Provide the (X, Y) coordinate of the cell's center where the given text is located.  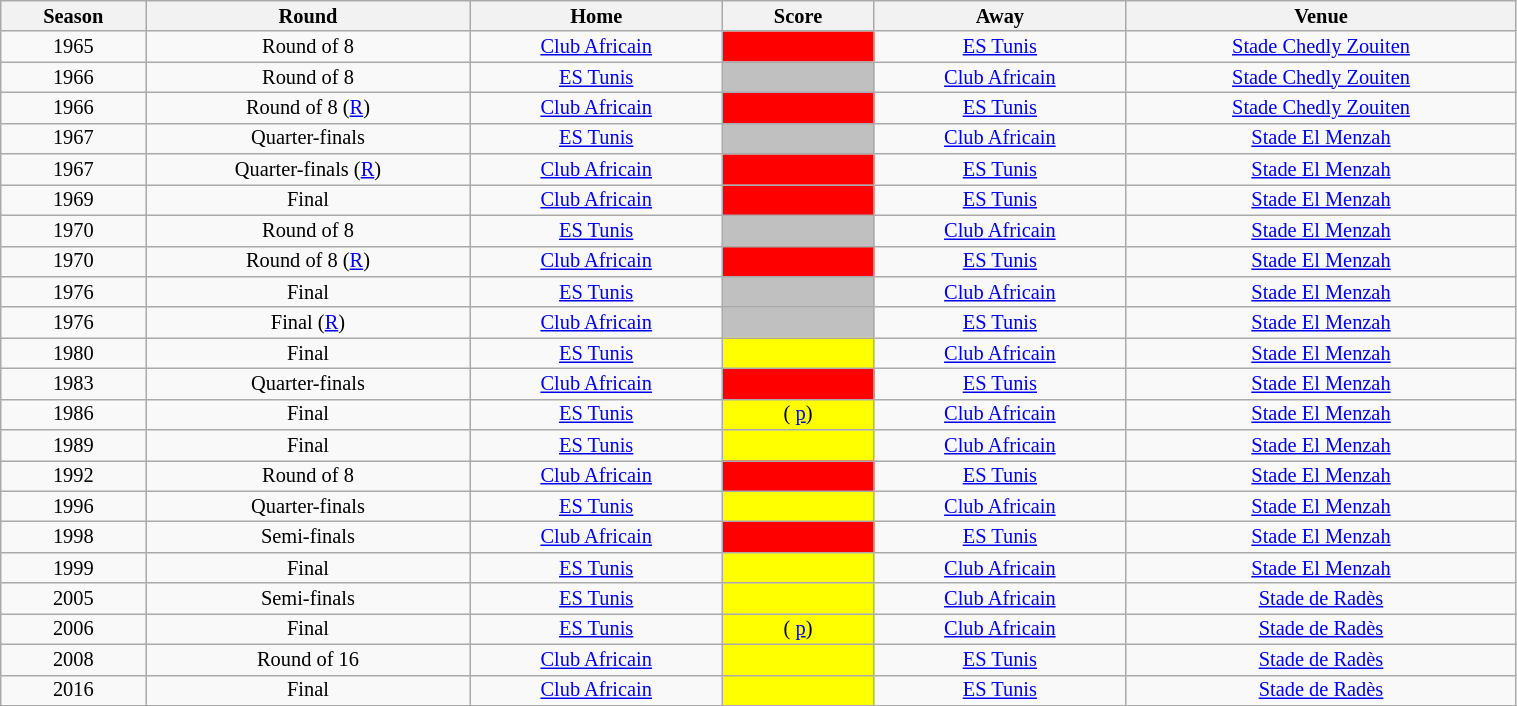
2008 (74, 660)
Round (308, 16)
1998 (74, 538)
Home (596, 16)
Away (1000, 16)
1996 (74, 506)
1999 (74, 568)
Season (74, 16)
2006 (74, 628)
1980 (74, 354)
1992 (74, 476)
1969 (74, 200)
1965 (74, 46)
Score (798, 16)
1986 (74, 414)
1983 (74, 384)
Round of 16 (308, 660)
Quarter-finals (R) (308, 170)
1989 (74, 446)
2005 (74, 598)
2016 (74, 690)
Venue (1321, 16)
Final (R) (308, 322)
